Find where the given text appears and provide that cell's center as (X, Y) coordinate. 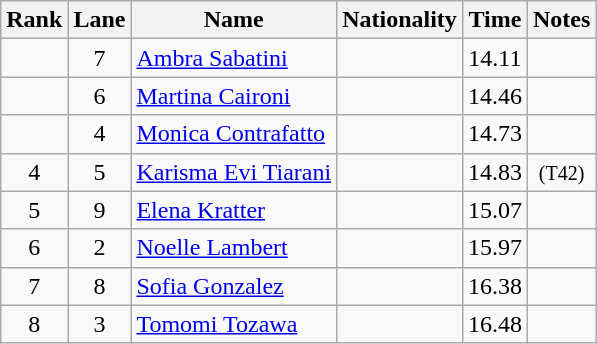
Martina Caironi (234, 96)
2 (100, 248)
15.07 (494, 210)
9 (100, 210)
Elena Kratter (234, 210)
Lane (100, 20)
14.83 (494, 172)
15.97 (494, 248)
Tomomi Tozawa (234, 324)
16.38 (494, 286)
3 (100, 324)
Karisma Evi Tiarani (234, 172)
Monica Contrafatto (234, 134)
Sofia Gonzalez (234, 286)
Ambra Sabatini (234, 58)
16.48 (494, 324)
14.11 (494, 58)
Rank (34, 20)
Time (494, 20)
Notes (561, 20)
Noelle Lambert (234, 248)
14.46 (494, 96)
Nationality (400, 20)
14.73 (494, 134)
Name (234, 20)
(T42) (561, 172)
